Capture the cell that displays the provided text and extract its (X, Y) central coordinate. 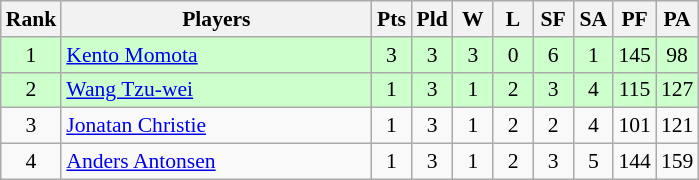
PF (634, 19)
Kento Momota (216, 55)
PA (678, 19)
0 (513, 55)
L (513, 19)
6 (553, 55)
SF (553, 19)
Wang Tzu-wei (216, 90)
Anders Antonsen (216, 162)
Pld (432, 19)
115 (634, 90)
Jonatan Christie (216, 126)
121 (678, 126)
Rank (32, 19)
Players (216, 19)
W (473, 19)
127 (678, 90)
159 (678, 162)
98 (678, 55)
5 (593, 162)
144 (634, 162)
Pts (391, 19)
101 (634, 126)
145 (634, 55)
SA (593, 19)
